From the cell containing the given text, extract its center point as [X, Y] coordinate. 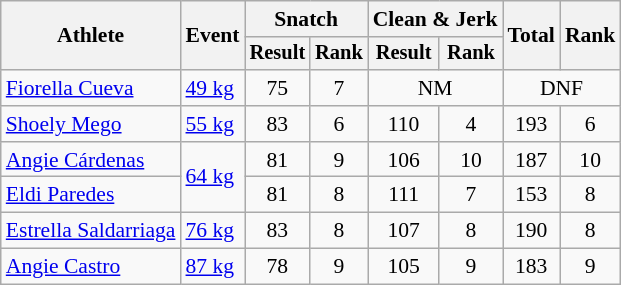
Event [212, 36]
Snatch [306, 19]
Angie Cárdenas [91, 160]
153 [532, 195]
NM [436, 88]
87 kg [212, 267]
193 [532, 124]
Clean & Jerk [436, 19]
4 [470, 124]
78 [278, 267]
Estrella Saldarriaga [91, 231]
76 kg [212, 231]
107 [404, 231]
111 [404, 195]
183 [532, 267]
110 [404, 124]
75 [278, 88]
Fiorella Cueva [91, 88]
190 [532, 231]
49 kg [212, 88]
105 [404, 267]
187 [532, 160]
Total [532, 36]
106 [404, 160]
Angie Castro [91, 267]
Eldi Paredes [91, 195]
Shoely Mego [91, 124]
Athlete [91, 36]
DNF [562, 88]
55 kg [212, 124]
64 kg [212, 178]
